Determine the (X, Y) coordinate at the center of the cell enclosing the given text.  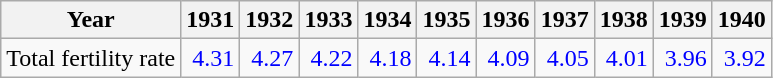
4.01 (624, 58)
1939 (682, 20)
4.05 (564, 58)
1934 (388, 20)
4.18 (388, 58)
1931 (210, 20)
1932 (270, 20)
1938 (624, 20)
1935 (446, 20)
4.27 (270, 58)
Year (91, 20)
4.22 (328, 58)
4.09 (506, 58)
Total fertility rate (91, 58)
1933 (328, 20)
4.14 (446, 58)
1937 (564, 20)
1940 (742, 20)
4.31 (210, 58)
3.92 (742, 58)
3.96 (682, 58)
1936 (506, 20)
